Search for the cell housing the specified text and yield its (x, y) center coordinate. 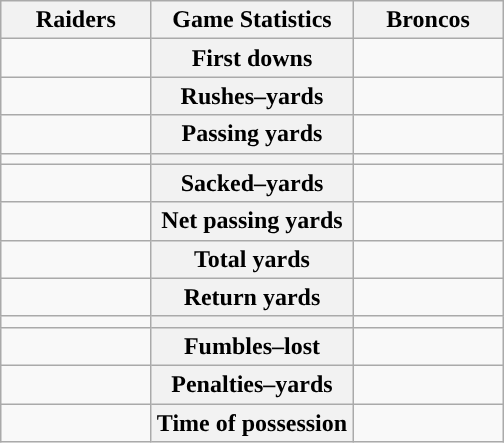
Game Statistics (252, 20)
Raiders (76, 20)
Broncos (428, 20)
First downs (252, 58)
Rushes–yards (252, 96)
Total yards (252, 259)
Fumbles–lost (252, 346)
Passing yards (252, 134)
Time of possession (252, 423)
Net passing yards (252, 221)
Sacked–yards (252, 183)
Return yards (252, 297)
Penalties–yards (252, 384)
